Identify which cell holds the provided text, then report its [X, Y] central coordinate. 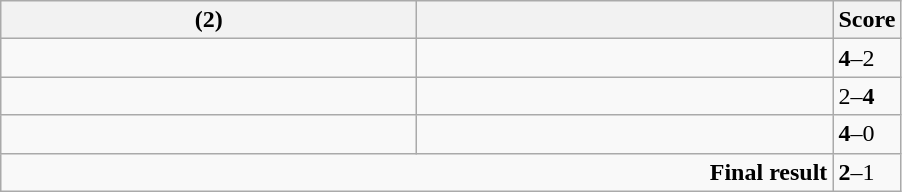
(2) [209, 20]
4–2 [867, 58]
4–0 [867, 134]
2–4 [867, 96]
2–1 [867, 172]
Score [867, 20]
Final result [417, 172]
